Output the [x, y] coordinate of the center of the cell containing the given text.  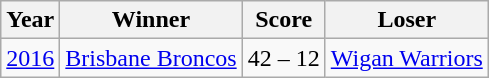
2016 [30, 58]
Winner [151, 20]
Year [30, 20]
Loser [406, 20]
Score [284, 20]
Brisbane Broncos [151, 58]
42 – 12 [284, 58]
Wigan Warriors [406, 58]
